Determine the [X, Y] coordinate at the center of the cell enclosing the given text.  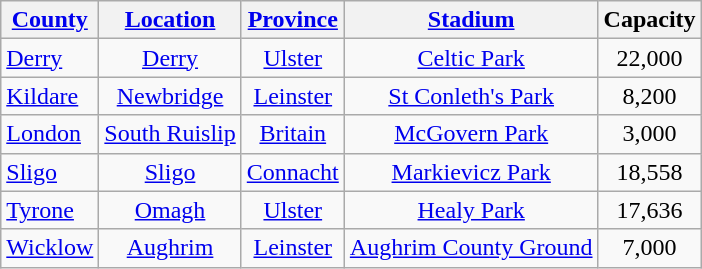
3,000 [650, 134]
Location [170, 20]
Stadium [471, 20]
County [50, 20]
7,000 [650, 248]
17,636 [650, 210]
Healy Park [471, 210]
Celtic Park [471, 58]
Aughrim [170, 248]
Tyrone [50, 210]
Britain [292, 134]
Newbridge [170, 96]
Province [292, 20]
Connacht [292, 172]
St Conleth's Park [471, 96]
Kildare [50, 96]
Markievicz Park [471, 172]
South Ruislip [170, 134]
22,000 [650, 58]
Capacity [650, 20]
Wicklow [50, 248]
Omagh [170, 210]
Aughrim County Ground [471, 248]
8,200 [650, 96]
London [50, 134]
18,558 [650, 172]
McGovern Park [471, 134]
